Return the (X, Y) coordinate for the center point of the cell that contains the specified text.  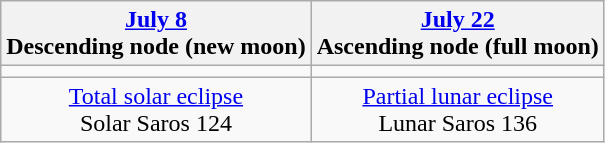
July 22Ascending node (full moon) (458, 34)
July 8Descending node (new moon) (156, 34)
Total solar eclipseSolar Saros 124 (156, 110)
Partial lunar eclipseLunar Saros 136 (458, 110)
